Return the (X, Y) coordinate for the center point of the cell that contains the specified text.  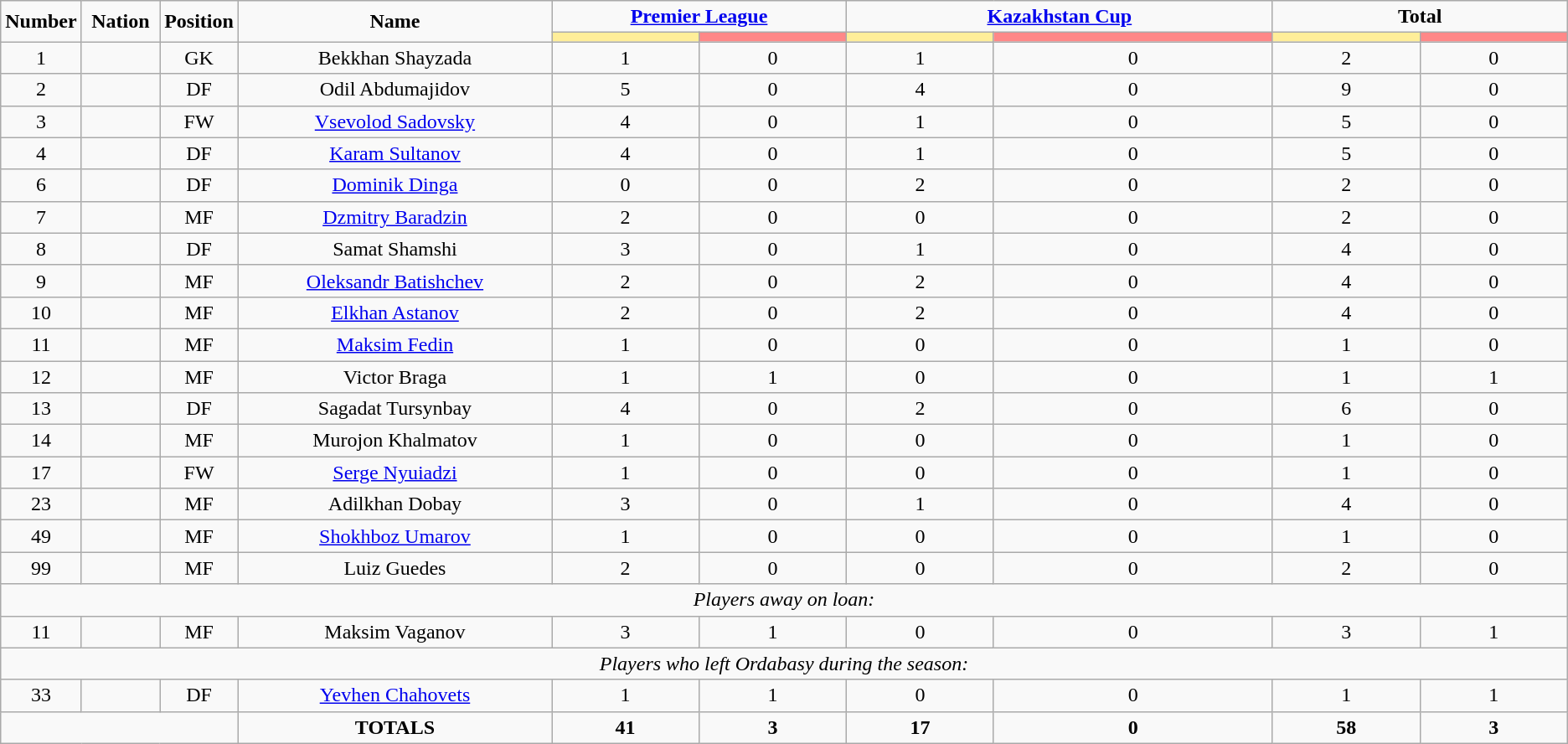
10 (41, 313)
Victor Braga (395, 376)
Oleksandr Batishchev (395, 281)
Murojon Khalmatov (395, 441)
14 (41, 441)
12 (41, 376)
Karam Sultanov (395, 153)
41 (625, 727)
7 (41, 217)
Dzmitry Baradzin (395, 217)
Number (41, 22)
Elkhan Astanov (395, 313)
Premier League (699, 17)
23 (41, 504)
Shokhboz Umarov (395, 536)
Maksim Fedin (395, 344)
Position (199, 22)
58 (1346, 727)
33 (41, 695)
Luiz Guedes (395, 568)
Bekkhan Shayzada (395, 58)
Yevhen Chahovets (395, 695)
Vsevolod Sadovsky (395, 121)
Odil Abdumajidov (395, 90)
Serge Nyuiadzi (395, 473)
Players who left Ordabasy during the season: (784, 664)
GK (199, 58)
99 (41, 568)
Adilkhan Dobay (395, 504)
TOTALS (395, 727)
Kazakhstan Cup (1059, 17)
Players away on loan: (784, 600)
13 (41, 409)
Total (1420, 17)
Sagadat Tursynbay (395, 409)
8 (41, 249)
Maksim Vaganov (395, 632)
49 (41, 536)
Dominik Dinga (395, 185)
Name (395, 22)
Samat Shamshi (395, 249)
Nation (121, 22)
